Scan for the cell matching the given text and deliver its (x, y) coordinate at center. 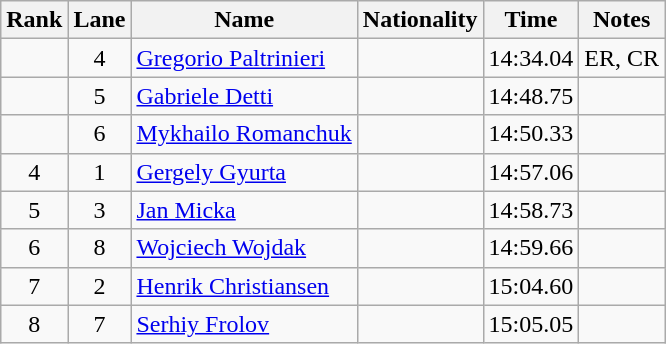
Rank (34, 20)
14:50.33 (531, 134)
14:48.75 (531, 96)
Wojciech Wojdak (244, 248)
Lane (100, 20)
15:05.05 (531, 324)
Gabriele Detti (244, 96)
ER, CR (622, 58)
Serhiy Frolov (244, 324)
Time (531, 20)
14:57.06 (531, 172)
Nationality (420, 20)
2 (100, 286)
Gergely Gyurta (244, 172)
Henrik Christiansen (244, 286)
Mykhailo Romanchuk (244, 134)
3 (100, 210)
14:58.73 (531, 210)
14:59.66 (531, 248)
Name (244, 20)
1 (100, 172)
Gregorio Paltrinieri (244, 58)
14:34.04 (531, 58)
Jan Micka (244, 210)
Notes (622, 20)
15:04.60 (531, 286)
